Return the (x, y) coordinate for the center point of the cell that contains the specified text.  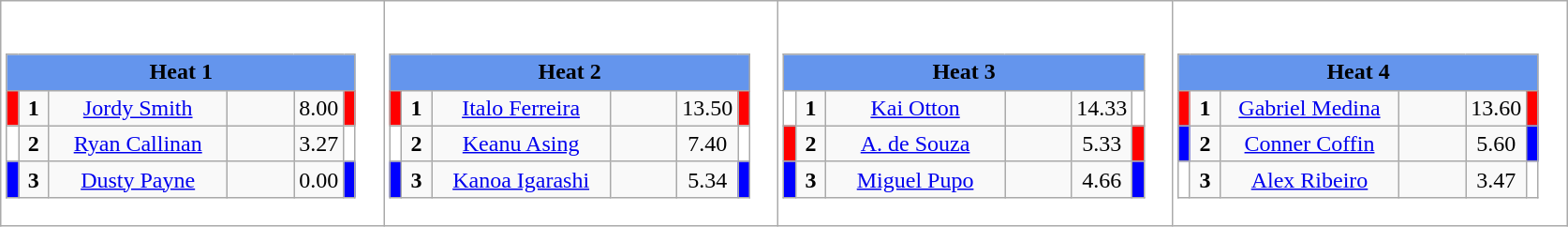
3.47 (1497, 179)
Keanu Asing (521, 144)
3.27 (318, 144)
Kanoa Igarashi (521, 179)
Kai Otton (916, 108)
Conner Coffin (1309, 144)
Heat 4 1 Gabriel Medina 13.60 2 Conner Coffin 5.60 3 Alex Ribeiro 3.47 (1369, 113)
Heat 3 1 Kai Otton 14.33 2 A. de Souza 5.33 3 Miguel Pupo 4.66 (976, 113)
Italo Ferreira (521, 108)
5.60 (1497, 144)
Heat 2 (570, 72)
13.50 (708, 108)
13.60 (1497, 108)
A. de Souza (916, 144)
Alex Ribeiro (1309, 179)
0.00 (318, 179)
Heat 1 1 Jordy Smith 8.00 2 Ryan Callinan 3.27 3 Dusty Payne 0.00 (193, 113)
Miguel Pupo (916, 179)
Dusty Payne (139, 179)
Heat 4 (1358, 72)
5.33 (1102, 144)
Heat 3 (964, 72)
Gabriel Medina (1309, 108)
4.66 (1102, 179)
Ryan Callinan (139, 144)
Heat 1 (181, 72)
Jordy Smith (139, 108)
Heat 2 1 Italo Ferreira 13.50 2 Keanu Asing 7.40 3 Kanoa Igarashi 5.34 (581, 113)
5.34 (708, 179)
8.00 (318, 108)
14.33 (1102, 108)
7.40 (708, 144)
